Pinpoint the cell where the given text exists, returning its (X, Y) midpoint coordinate. 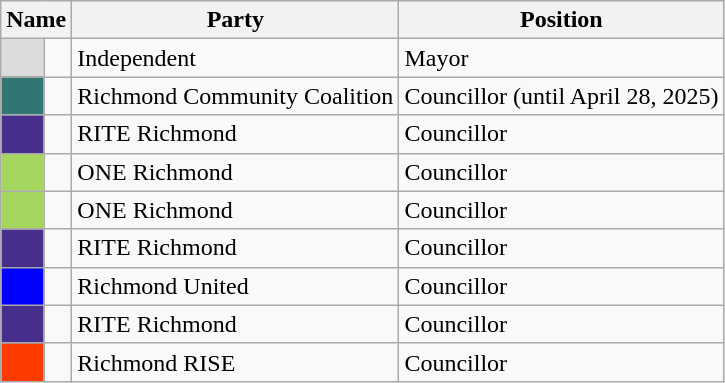
Mayor (562, 58)
Party (236, 20)
Councillor (until April 28, 2025) (562, 96)
Independent (236, 58)
Name (36, 20)
Richmond United (236, 286)
Position (562, 20)
Richmond RISE (236, 362)
Richmond Community Coalition (236, 96)
